Return the [X, Y] coordinate for the center point of the cell that contains the specified text.  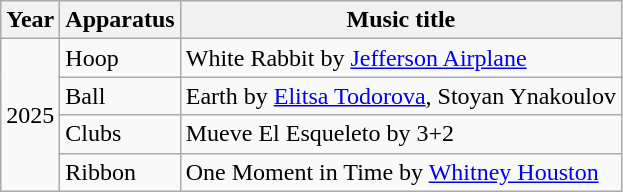
Ribbon [120, 172]
Music title [400, 20]
Mueve El Esqueleto by 3+2 [400, 134]
2025 [30, 115]
White Rabbit by Jefferson Airplane [400, 58]
One Moment in Time by Whitney Houston [400, 172]
Apparatus [120, 20]
Hoop [120, 58]
Earth by Elitsa Todorova, Stoyan Ynakoulov [400, 96]
Clubs [120, 134]
Year [30, 20]
Ball [120, 96]
